Locate the cell with the specified text and output its (x, y) center coordinate. 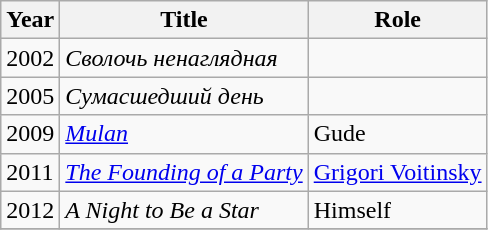
Role (398, 20)
The Founding of a Party (184, 172)
Grigori Voitinsky (398, 172)
Title (184, 20)
Year (30, 20)
2005 (30, 96)
Сволочь ненаглядная (184, 58)
2011 (30, 172)
Mulan (184, 134)
2012 (30, 210)
Himself (398, 210)
2002 (30, 58)
Сумасшедший день (184, 96)
2009 (30, 134)
Gude (398, 134)
A Night to Be a Star (184, 210)
